Provide the [X, Y] coordinate of the cell's center where the given text is located.  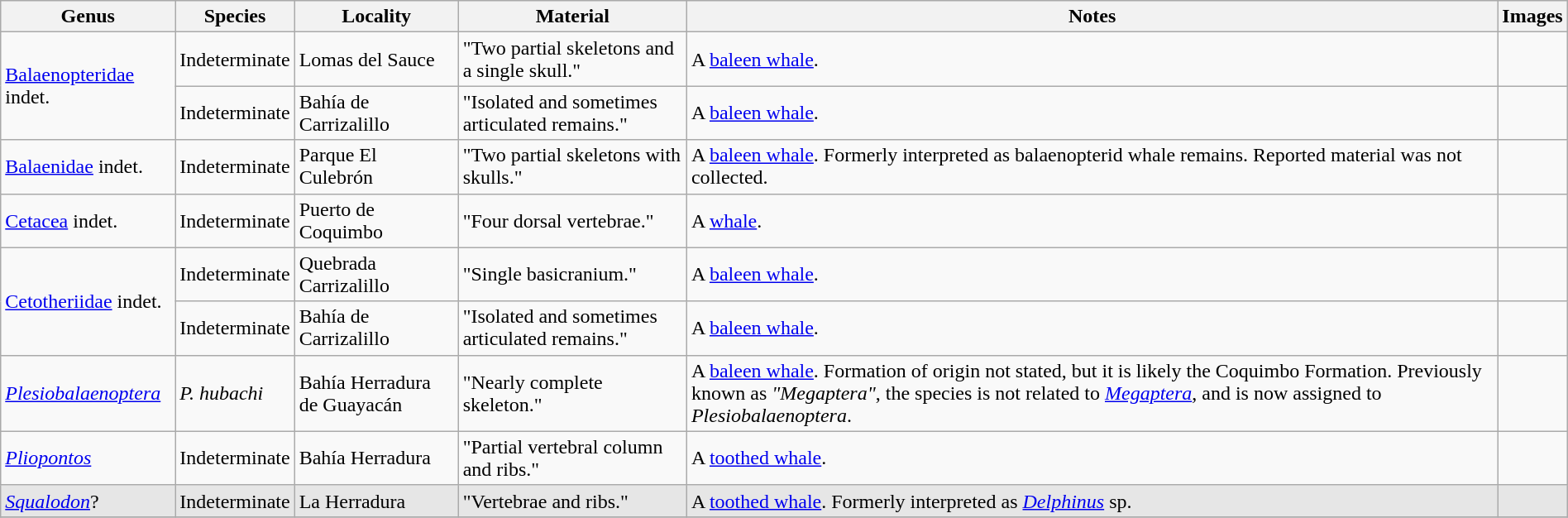
Squalodon? [88, 501]
Parque El Culebrón [376, 167]
Plesiobalaenoptera [88, 393]
Pliopontos [88, 458]
Material [572, 17]
"Two partial skeletons with skulls." [572, 167]
Cetotheriidae indet. [88, 301]
A whale. [1092, 220]
Bahía Herradura de Guayacán [376, 393]
Balaenidae indet. [88, 167]
La Herradura [376, 501]
"Vertebrae and ribs." [572, 501]
"Partial vertebral column and ribs." [572, 458]
Balaenopteridae indet. [88, 86]
"Four dorsal vertebrae." [572, 220]
Genus [88, 17]
Puerto de Coquimbo [376, 220]
P. hubachi [235, 393]
Images [1532, 17]
Bahía Herradura [376, 458]
"Single basicranium." [572, 275]
Species [235, 17]
"Two partial skeletons and a single skull." [572, 60]
A toothed whale. Formerly interpreted as Delphinus sp. [1092, 501]
Lomas del Sauce [376, 60]
Quebrada Carrizalillo [376, 275]
A toothed whale. [1092, 458]
Cetacea indet. [88, 220]
Locality [376, 17]
Notes [1092, 17]
A baleen whale. Formerly interpreted as balaenopterid whale remains. Reported material was not collected. [1092, 167]
"Nearly complete skeleton." [572, 393]
